Identify which cell holds the provided text, then report its [x, y] central coordinate. 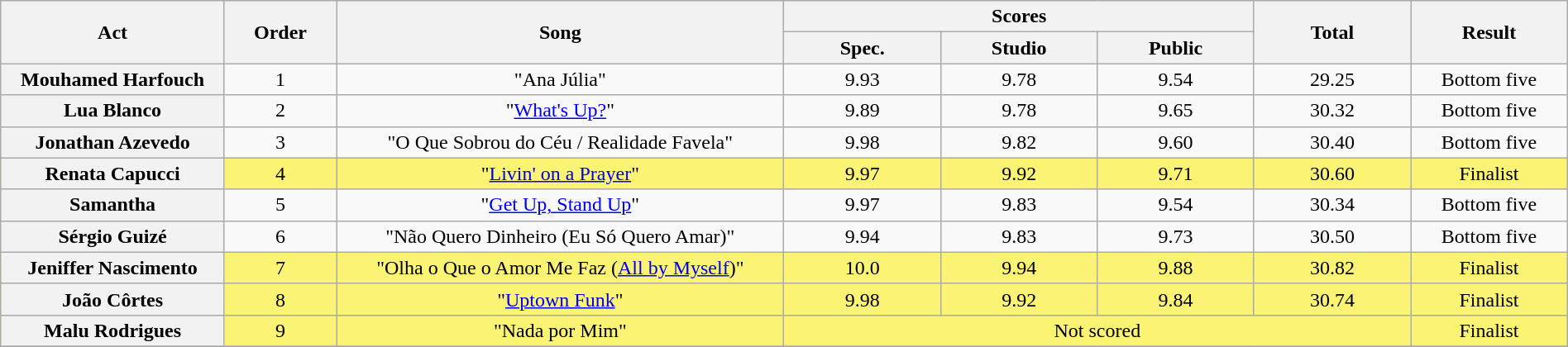
Result [1489, 32]
Total [1331, 32]
30.74 [1331, 299]
Mouhamed Harfouch [112, 79]
Lua Blanco [112, 111]
9.71 [1176, 173]
8 [280, 299]
7 [280, 268]
6 [280, 236]
Samantha [112, 205]
9 [280, 330]
João Côrtes [112, 299]
9.89 [862, 111]
3 [280, 142]
"Olha o Que o Amor Me Faz (All by Myself)" [561, 268]
30.60 [1331, 173]
"O Que Sobrou do Céu / Realidade Favela" [561, 142]
9.82 [1019, 142]
10.0 [862, 268]
30.32 [1331, 111]
Renata Capucci [112, 173]
2 [280, 111]
Spec. [862, 48]
"Nada por Mim" [561, 330]
9.73 [1176, 236]
Malu Rodrigues [112, 330]
Scores [1019, 17]
Not scored [1097, 330]
Order [280, 32]
"Uptown Funk" [561, 299]
30.50 [1331, 236]
"Não Quero Dinheiro (Eu Só Quero Amar)" [561, 236]
29.25 [1331, 79]
"Ana Júlia" [561, 79]
30.40 [1331, 142]
Studio [1019, 48]
Song [561, 32]
9.65 [1176, 111]
30.34 [1331, 205]
"Get Up, Stand Up" [561, 205]
30.82 [1331, 268]
Jonathan Azevedo [112, 142]
4 [280, 173]
9.84 [1176, 299]
9.60 [1176, 142]
Sérgio Guizé [112, 236]
1 [280, 79]
9.93 [862, 79]
9.88 [1176, 268]
Public [1176, 48]
Jeniffer Nascimento [112, 268]
"Livin' on a Prayer" [561, 173]
Act [112, 32]
5 [280, 205]
"What's Up?" [561, 111]
